Find where the given text appears and provide that cell's center as (x, y) coordinate. 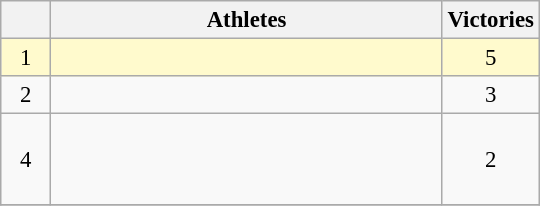
Athletes (246, 20)
Victories (490, 20)
1 (26, 58)
4 (26, 160)
5 (490, 58)
3 (490, 95)
